From the cell containing the given text, extract its center point as [X, Y] coordinate. 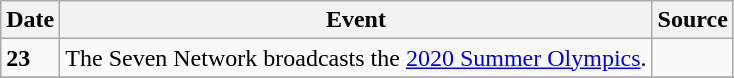
Source [692, 20]
The Seven Network broadcasts the 2020 Summer Olympics. [356, 58]
Date [30, 20]
23 [30, 58]
Event [356, 20]
